Capture the cell that displays the provided text and extract its [x, y] central coordinate. 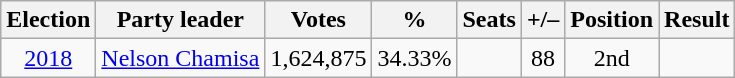
+/– [542, 20]
2018 [48, 58]
Seats [489, 20]
2nd [612, 58]
Party leader [180, 20]
Votes [318, 20]
Election [48, 20]
Position [612, 20]
% [414, 20]
Result [697, 20]
34.33% [414, 58]
1,624,875 [318, 58]
Nelson Chamisa [180, 58]
88 [542, 58]
